Output the (X, Y) coordinate of the center of the cell containing the given text.  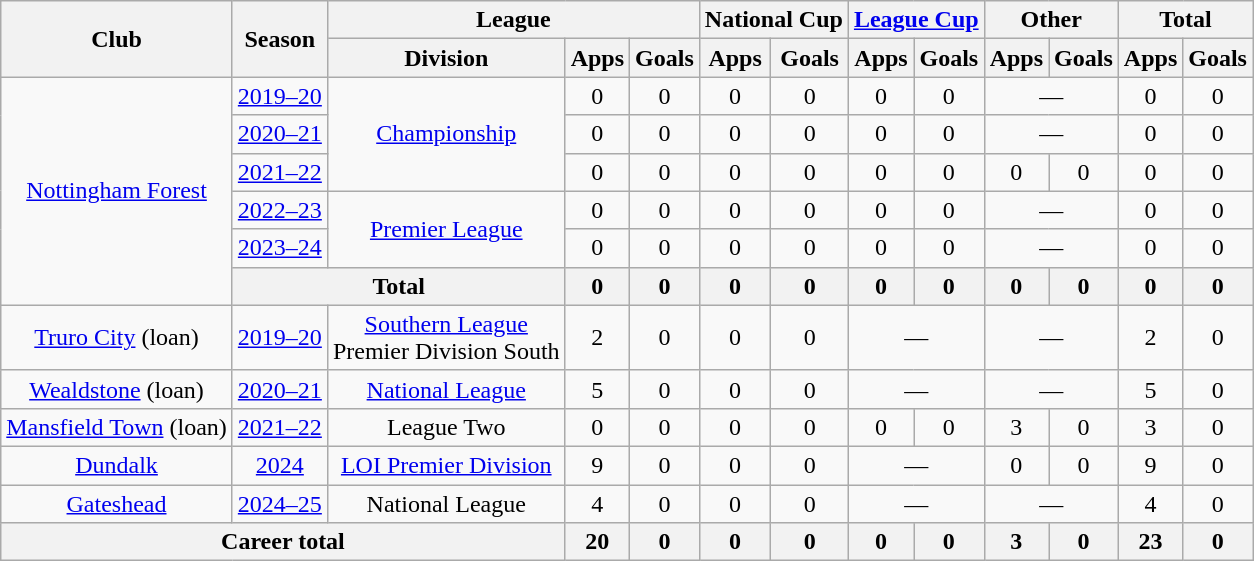
2023–24 (280, 248)
League (513, 20)
Career total (283, 542)
League Two (446, 427)
Wealdstone (loan) (117, 389)
Division (446, 58)
23 (1150, 542)
Premier League (446, 229)
2024–25 (280, 503)
LOI Premier Division (446, 465)
National Cup (774, 20)
Club (117, 39)
Southern LeaguePremier Division South (446, 338)
2024 (280, 465)
Dundalk (117, 465)
Gateshead (117, 503)
Season (280, 39)
Championship (446, 134)
Nottingham Forest (117, 191)
Mansfield Town (loan) (117, 427)
20 (597, 542)
2022–23 (280, 210)
Other (1051, 20)
Truro City (loan) (117, 338)
League Cup (916, 20)
